Output the (x, y) coordinate of the center of the cell containing the given text.  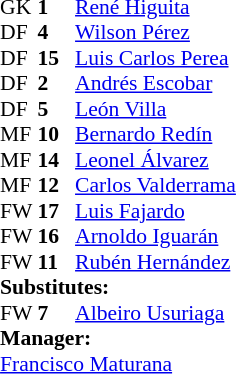
12 (57, 185)
Albeiro Usuriaga (156, 313)
Andrés Escobar (156, 83)
Leonel Álvarez (156, 160)
10 (57, 135)
2 (57, 83)
15 (57, 58)
11 (57, 262)
Wilson Pérez (156, 33)
Manager: (118, 339)
Arnoldo Iguarán (156, 237)
Bernardo Redín (156, 135)
Luis Carlos Perea (156, 58)
14 (57, 160)
17 (57, 211)
Carlos Valderrama (156, 185)
5 (57, 109)
Rubén Hernández (156, 262)
Luis Fajardo (156, 211)
4 (57, 33)
7 (57, 313)
León Villa (156, 109)
Substitutes: (118, 287)
16 (57, 237)
